Find where the given text appears and provide that cell's center as (X, Y) coordinate. 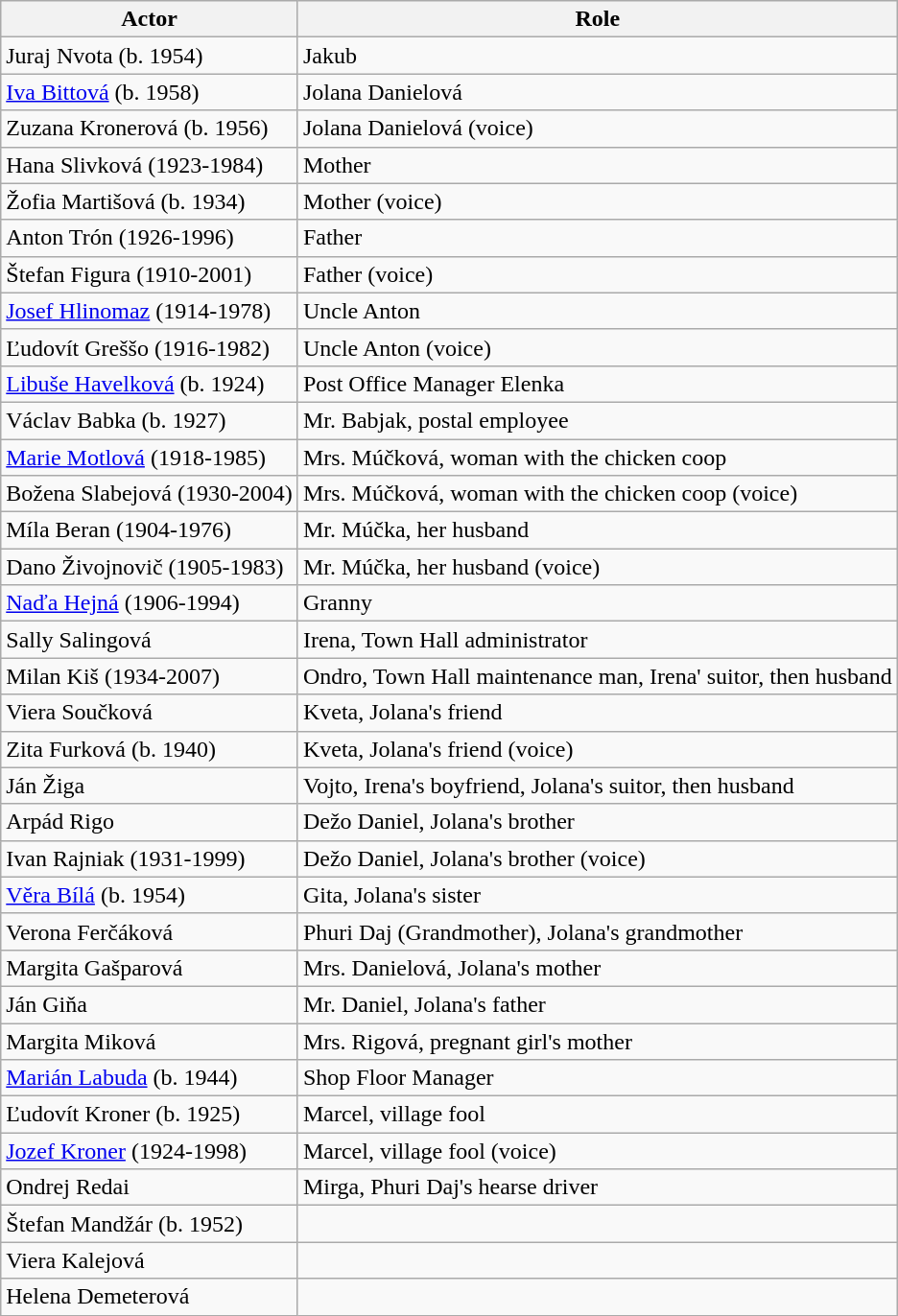
Margita Miková (150, 1041)
Vojto, Irena's boyfriend, Jolana's suitor, then husband (597, 786)
Gita, Jolana's sister (597, 895)
Post Office Manager Elenka (597, 384)
Marcel, village fool (597, 1115)
Jolana Danielová (voice) (597, 129)
Father (597, 238)
Irena, Town Hall administrator (597, 640)
Václav Babka (b. 1927) (150, 420)
Uncle Anton (597, 311)
Arpád Rigo (150, 822)
Ondrej Redai (150, 1187)
Ivan Rajniak (1931-1999) (150, 858)
Kveta, Jolana's friend (voice) (597, 749)
Margita Gašparová (150, 968)
Verona Ferčáková (150, 931)
Josef Hlinomaz (1914-1978) (150, 311)
Marián Labuda (b. 1944) (150, 1078)
Role (597, 19)
Kveta, Jolana's friend (597, 713)
Sally Salingová (150, 640)
Anton Trón (1926-1996) (150, 238)
Mother (voice) (597, 201)
Iva Bittová (b. 1958) (150, 92)
Shop Floor Manager (597, 1078)
Štefan Figura (1910-2001) (150, 274)
Věra Bílá (b. 1954) (150, 895)
Mirga, Phuri Daj's hearse driver (597, 1187)
Míla Beran (1904-1976) (150, 530)
Mr. Múčka, her husband (597, 530)
Juraj Nvota (b. 1954) (150, 56)
Štefan Mandžár (b. 1952) (150, 1224)
Dežo Daniel, Jolana's brother (597, 822)
Mr. Babjak, postal employee (597, 420)
Ľudovít Kroner (b. 1925) (150, 1115)
Father (voice) (597, 274)
Mrs. Múčková, woman with the chicken coop (voice) (597, 494)
Marcel, village fool (voice) (597, 1151)
Ján Giňa (150, 1004)
Jolana Danielová (597, 92)
Zuzana Kronerová (b. 1956) (150, 129)
Naďa Hejná (1906-1994) (150, 603)
Mrs. Rigová, pregnant girl's mother (597, 1041)
Viera Kalejová (150, 1260)
Hana Slivková (1923-1984) (150, 165)
Jozef Kroner (1924-1998) (150, 1151)
Žofia Martišová (b. 1934) (150, 201)
Mrs. Múčková, woman with the chicken coop (597, 458)
Mrs. Danielová, Jolana's mother (597, 968)
Phuri Daj (Grandmother), Jolana's grandmother (597, 931)
Zita Furková (b. 1940) (150, 749)
Ján Žiga (150, 786)
Viera Součková (150, 713)
Mr. Daniel, Jolana's father (597, 1004)
Ondro, Town Hall maintenance man, Irena' suitor, then husband (597, 676)
Dano Živojnovič (1905-1983) (150, 567)
Milan Kiš (1934-2007) (150, 676)
Helena Demeterová (150, 1297)
Marie Motlová (1918-1985) (150, 458)
Jakub (597, 56)
Božena Slabejová (1930-2004) (150, 494)
Ľudovít Greššo (1916-1982) (150, 347)
Mother (597, 165)
Granny (597, 603)
Actor (150, 19)
Dežo Daniel, Jolana's brother (voice) (597, 858)
Uncle Anton (voice) (597, 347)
Mr. Múčka, her husband (voice) (597, 567)
Libuše Havelková (b. 1924) (150, 384)
